Extract the [x, y] coordinate from the center of the cell holding the provided text.  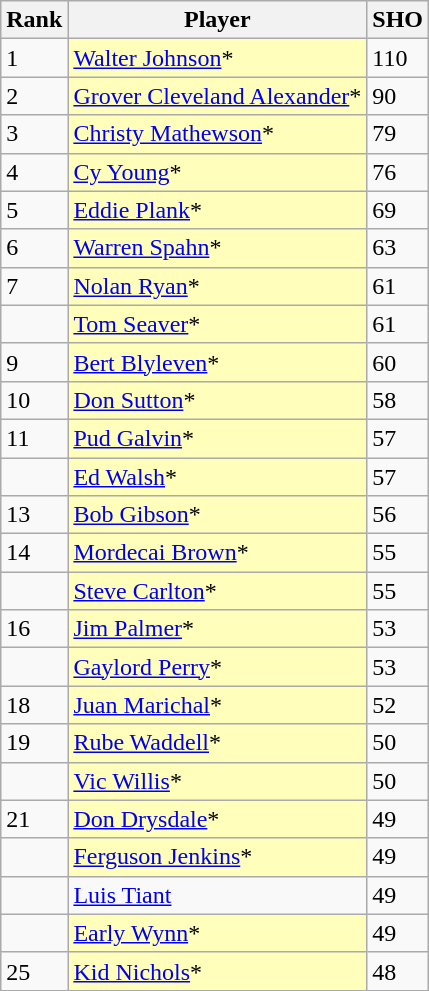
58 [398, 400]
52 [398, 705]
60 [398, 362]
Rube Waddell* [218, 743]
Gaylord Perry* [218, 667]
10 [34, 400]
14 [34, 553]
Cy Young* [218, 172]
Kid Nichols* [218, 971]
76 [398, 172]
Bob Gibson* [218, 515]
Steve Carlton* [218, 591]
4 [34, 172]
Early Wynn* [218, 933]
Eddie Plank* [218, 210]
5 [34, 210]
Vic Willis* [218, 781]
Ed Walsh* [218, 477]
7 [34, 286]
Don Drysdale* [218, 819]
56 [398, 515]
Grover Cleveland Alexander* [218, 96]
21 [34, 819]
SHO [398, 20]
Juan Marichal* [218, 705]
Player [218, 20]
Ferguson Jenkins* [218, 857]
Walter Johnson* [218, 58]
Don Sutton* [218, 400]
Rank [34, 20]
48 [398, 971]
Christy Mathewson* [218, 134]
69 [398, 210]
18 [34, 705]
63 [398, 248]
6 [34, 248]
Nolan Ryan* [218, 286]
Mordecai Brown* [218, 553]
Luis Tiant [218, 895]
Jim Palmer* [218, 629]
Warren Spahn* [218, 248]
25 [34, 971]
Pud Galvin* [218, 438]
11 [34, 438]
9 [34, 362]
110 [398, 58]
16 [34, 629]
1 [34, 58]
Tom Seaver* [218, 324]
19 [34, 743]
2 [34, 96]
79 [398, 134]
13 [34, 515]
Bert Blyleven* [218, 362]
3 [34, 134]
90 [398, 96]
